Find where the given text appears and provide that cell's center as [x, y] coordinate. 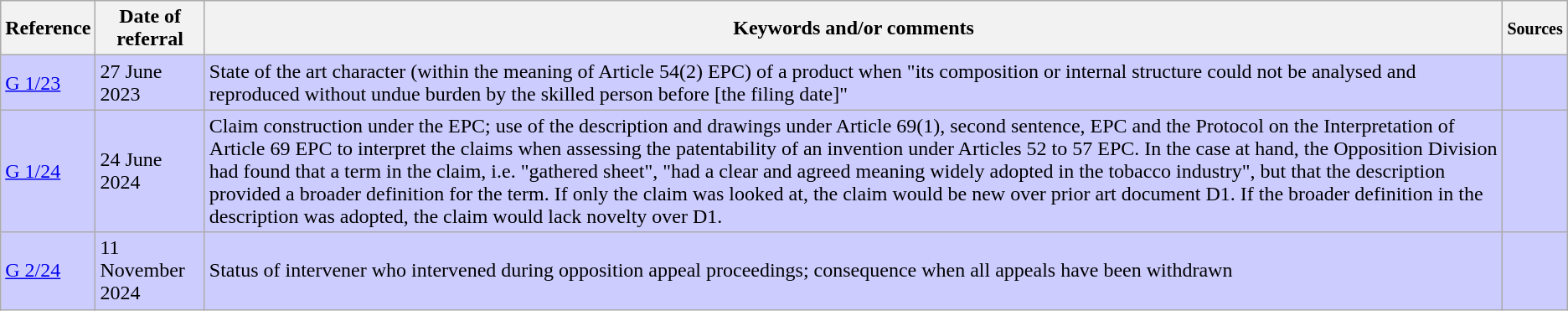
Status of intervener who intervened during opposition appeal proceedings; consequence when all appeals have been withdrawn [854, 271]
11 November 2024 [150, 271]
27 June 2023 [150, 82]
G 1/24 [49, 171]
Keywords and/or comments [854, 29]
Reference [49, 29]
24 June 2024 [150, 171]
Sources [1534, 29]
G 2/24 [49, 271]
G 1/23 [49, 82]
Date of referral [150, 29]
